From the cell containing the given text, extract its center point as [X, Y] coordinate. 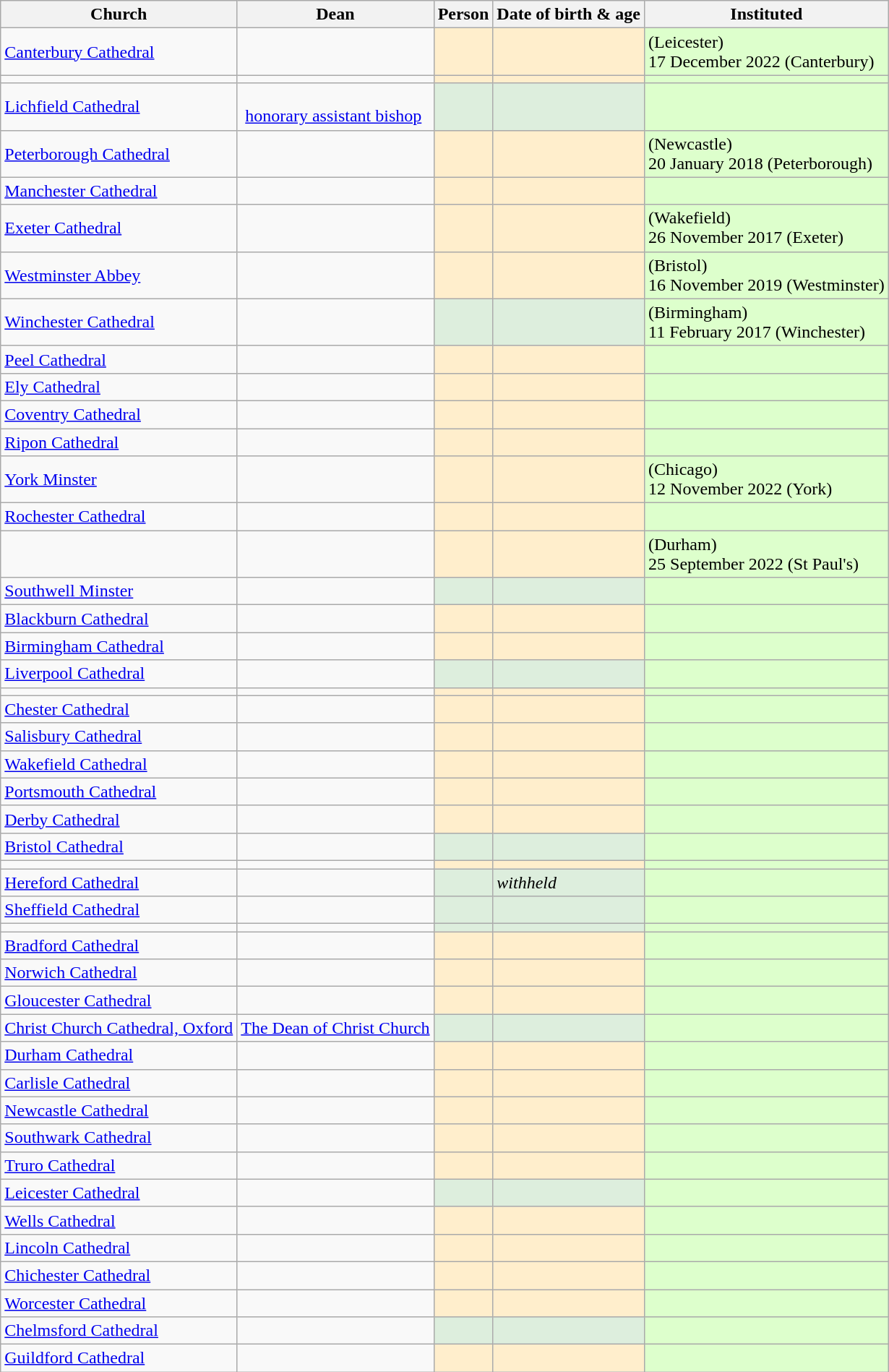
Chichester Cathedral [119, 1275]
(Newcastle)20 January 2018 (Peterborough) [767, 153]
honorary assistant bishop [335, 107]
Newcastle Cathedral [119, 1110]
Southwell Minster [119, 591]
(Wakefield)26 November 2017 (Exeter) [767, 228]
(Birmingham) 11 February 2017 (Winchester) [767, 322]
Manchester Cathedral [119, 191]
Bradford Cathedral [119, 946]
Southwark Cathedral [119, 1138]
Truro Cathedral [119, 1165]
Wells Cathedral [119, 1220]
(Durham)25 September 2022 (St Paul's) [767, 554]
Coventry Cathedral [119, 414]
Worcester Cathedral [119, 1303]
York Minster [119, 480]
Peterborough Cathedral [119, 153]
Bristol Cathedral [119, 846]
Birmingham Cathedral [119, 646]
Exeter Cathedral [119, 228]
Instituted [767, 14]
Peel Cathedral [119, 359]
Portsmouth Cathedral [119, 792]
Guildford Cathedral [119, 1358]
Gloucester Cathedral [119, 1000]
Liverpool Cathedral [119, 674]
Norwich Cathedral [119, 973]
Leicester Cathedral [119, 1193]
Lichfield Cathedral [119, 107]
Wakefield Cathedral [119, 764]
Ripon Cathedral [119, 442]
Canterbury Cathedral [119, 52]
(Leicester)17 December 2022 (Canterbury) [767, 52]
The Dean of Christ Church [335, 1028]
Sheffield Cathedral [119, 910]
Blackburn Cathedral [119, 619]
Ely Cathedral [119, 387]
Lincoln Cathedral [119, 1248]
Durham Cathedral [119, 1055]
(Chicago)12 November 2022 (York) [767, 480]
Chelmsford Cathedral [119, 1331]
withheld [569, 883]
Derby Cathedral [119, 819]
Church [119, 14]
Hereford Cathedral [119, 883]
Salisbury Cathedral [119, 737]
Christ Church Cathedral, Oxford [119, 1028]
Chester Cathedral [119, 709]
Dean [335, 14]
Rochester Cathedral [119, 517]
Carlisle Cathedral [119, 1083]
Winchester Cathedral [119, 322]
Westminster Abbey [119, 275]
Date of birth & age [569, 14]
(Bristol)16 November 2019 (Westminster) [767, 275]
Person [463, 14]
